Find where the given text appears and provide that cell's center as [X, Y] coordinate. 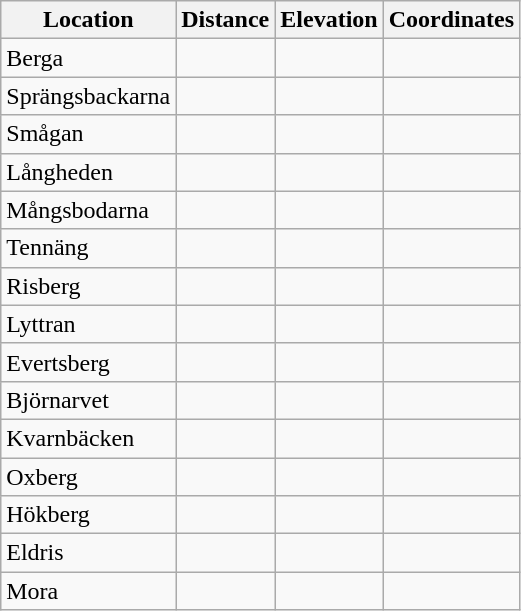
Mora [88, 591]
Risberg [88, 286]
Mångsbodarna [88, 210]
Smågan [88, 134]
Oxberg [88, 477]
Hökberg [88, 515]
Location [88, 20]
Distance [226, 20]
Eldris [88, 553]
Långheden [88, 172]
Lyttran [88, 324]
Berga [88, 58]
Evertsberg [88, 362]
Sprängsbackarna [88, 96]
Coordinates [451, 20]
Elevation [329, 20]
Tennäng [88, 248]
Björnarvet [88, 400]
Kvarnbäcken [88, 438]
